Capture the cell that displays the provided text and extract its [x, y] central coordinate. 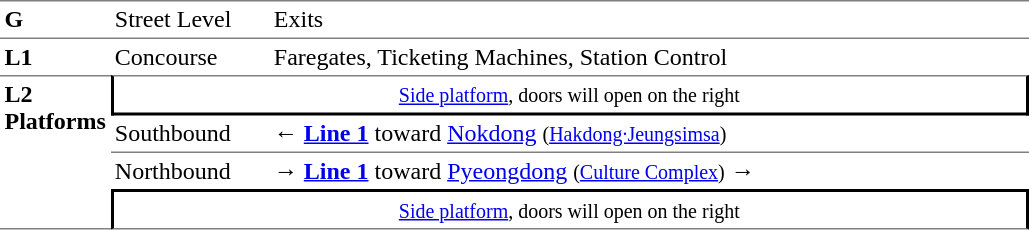
Faregates, Ticketing Machines, Station Control [648, 57]
G [55, 20]
L2Platforms [55, 152]
Concourse [190, 57]
→ Line 1 toward Pyeongdong (Culture Complex) → [648, 171]
← Line 1 toward Nokdong (Hakdong·Jeungsimsa) [648, 135]
Exits [648, 20]
Street Level [190, 20]
Southbound [190, 135]
Northbound [190, 171]
L1 [55, 57]
